Detect which cell encompasses the target text, then output its [X, Y] center coordinate. 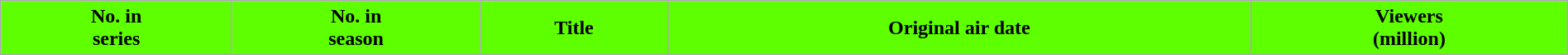
Title [574, 28]
No. inseries [117, 28]
No. inseason [356, 28]
Original air date [959, 28]
Viewers(million) [1409, 28]
